Search for the cell housing the specified text and yield its [X, Y] center coordinate. 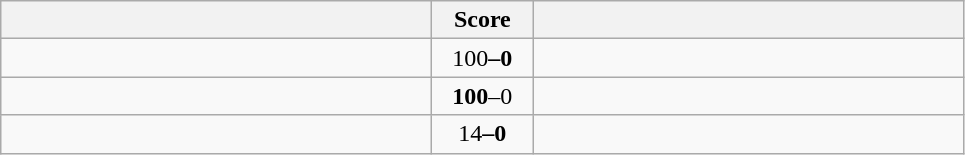
Score [482, 20]
14–0 [482, 134]
